Return [x, y] of the center of cell containing provided text 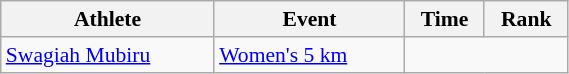
Rank [526, 19]
Swagiah Mubiru [108, 55]
Women's 5 km [310, 55]
Athlete [108, 19]
Event [310, 19]
Time [445, 19]
